Scan for the cell matching the given text and deliver its [x, y] coordinate at center. 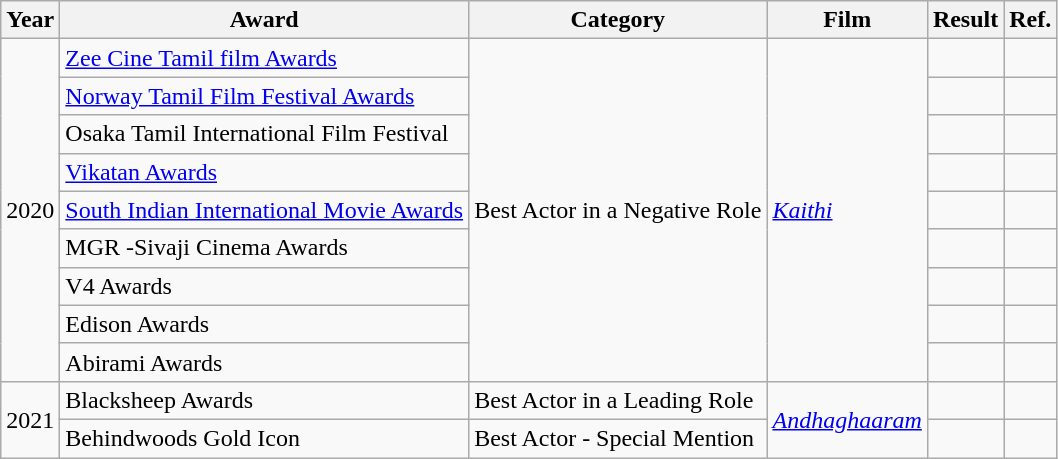
V4 Awards [264, 286]
Norway Tamil Film Festival Awards [264, 96]
Osaka Tamil International Film Festival [264, 134]
Blacksheep Awards [264, 400]
2020 [30, 210]
Ref. [1030, 20]
Film [847, 20]
Year [30, 20]
South Indian International Movie Awards [264, 210]
Kaithi [847, 210]
Best Actor in a Negative Role [618, 210]
Zee Cine Tamil film Awards [264, 58]
Best Actor in a Leading Role [618, 400]
Result [965, 20]
Edison Awards [264, 324]
Andhaghaaram [847, 419]
Behindwoods Gold Icon [264, 438]
Vikatan Awards [264, 172]
2021 [30, 419]
MGR -Sivaji Cinema Awards [264, 248]
Abirami Awards [264, 362]
Award [264, 20]
Category [618, 20]
Best Actor - Special Mention [618, 438]
